From the cell containing the given text, extract its center point as (X, Y) coordinate. 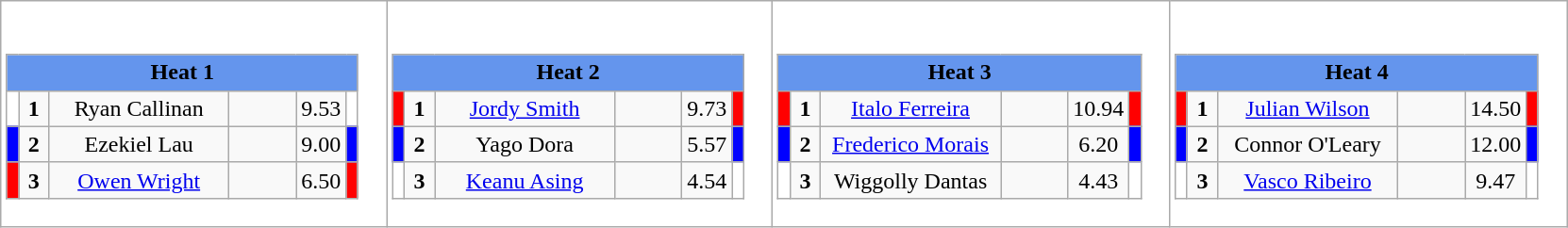
Connor O'Leary (1308, 144)
Heat 4 (1357, 73)
Heat 1 (182, 73)
Heat 2 1 Jordy Smith 9.73 2 Yago Dora 5.57 3 Keanu Asing 4.54 (579, 114)
Frederico Morais (911, 144)
Heat 2 (568, 73)
10.94 (1098, 108)
4.54 (708, 180)
Ryan Callinan (140, 108)
Vasco Ribeiro (1308, 180)
9.53 (321, 108)
Italo Ferreira (911, 108)
Wiggolly Dantas (911, 180)
9.00 (321, 144)
6.20 (1098, 144)
Heat 3 (959, 73)
Julian Wilson (1308, 108)
Keanu Asing (525, 180)
Ezekiel Lau (140, 144)
Heat 1 1 Ryan Callinan 9.53 2 Ezekiel Lau 9.00 3 Owen Wright 6.50 (194, 114)
12.00 (1496, 144)
Owen Wright (140, 180)
Jordy Smith (525, 108)
4.43 (1098, 180)
14.50 (1496, 108)
Heat 4 1 Julian Wilson 14.50 2 Connor O'Leary 12.00 3 Vasco Ribeiro 9.47 (1368, 114)
9.73 (708, 108)
6.50 (321, 180)
Heat 3 1 Italo Ferreira 10.94 2 Frederico Morais 6.20 3 Wiggolly Dantas 4.43 (972, 114)
9.47 (1496, 180)
5.57 (708, 144)
Yago Dora (525, 144)
